Extract the [X, Y] coordinate from the center of the cell holding the provided text.  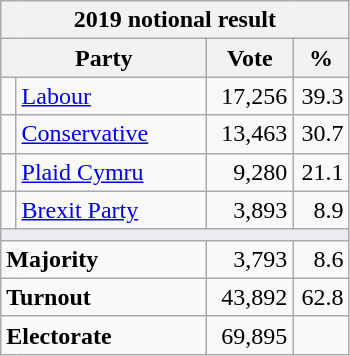
Majority [104, 259]
39.3 [321, 96]
Conservative [112, 134]
Electorate [104, 335]
30.7 [321, 134]
3,793 [250, 259]
Plaid Cymru [112, 172]
8.6 [321, 259]
% [321, 58]
Brexit Party [112, 210]
9,280 [250, 172]
17,256 [250, 96]
Turnout [104, 297]
21.1 [321, 172]
62.8 [321, 297]
2019 notional result [175, 20]
43,892 [250, 297]
Labour [112, 96]
3,893 [250, 210]
69,895 [250, 335]
Party [104, 58]
Vote [250, 58]
13,463 [250, 134]
8.9 [321, 210]
